Pinpoint the cell where the given text exists, returning its (x, y) midpoint coordinate. 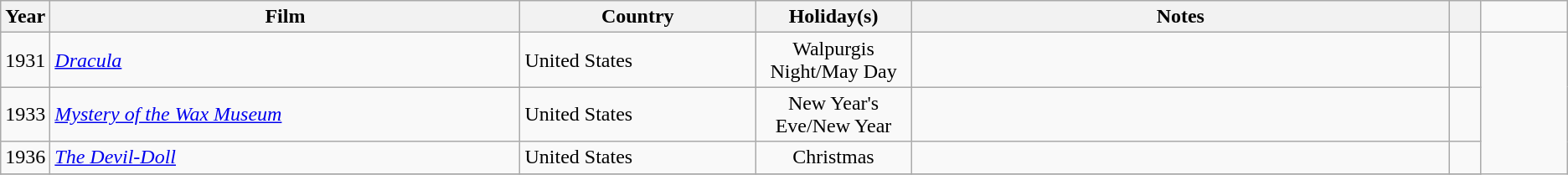
1936 (25, 157)
1933 (25, 114)
Walpurgis Night/May Day (834, 60)
Mystery of the Wax Museum (285, 114)
The Devil-Doll (285, 157)
Notes (1181, 17)
Dracula (285, 60)
Christmas (834, 157)
Year (25, 17)
New Year's Eve/New Year (834, 114)
Country (638, 17)
1931 (25, 60)
Holiday(s) (834, 17)
Film (285, 17)
